Capture the cell that displays the provided text and extract its (x, y) central coordinate. 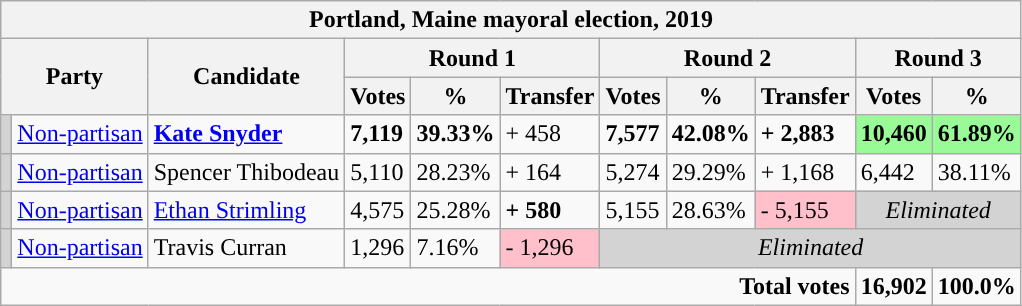
Portland, Maine mayoral election, 2019 (511, 20)
Total votes (428, 286)
100.0% (976, 286)
+ 164 (550, 172)
1,296 (378, 248)
5,155 (633, 210)
- 5,155 (805, 210)
Party (74, 77)
5,110 (378, 172)
16,902 (894, 286)
7.16% (456, 248)
Round 2 (728, 58)
Round 3 (938, 58)
42.08% (710, 134)
Kate Snyder (246, 134)
+ 580 (550, 210)
61.89% (976, 134)
39.33% (456, 134)
4,575 (378, 210)
+ 2,883 (805, 134)
5,274 (633, 172)
Round 1 (472, 58)
Candidate (246, 77)
25.28% (456, 210)
Ethan Strimling (246, 210)
7,119 (378, 134)
Spencer Thibodeau (246, 172)
10,460 (894, 134)
6,442 (894, 172)
Travis Curran (246, 248)
7,577 (633, 134)
38.11% (976, 172)
+ 1,168 (805, 172)
29.29% (710, 172)
- 1,296 (550, 248)
+ 458 (550, 134)
28.63% (710, 210)
28.23% (456, 172)
